Search for the cell housing the specified text and yield its (x, y) center coordinate. 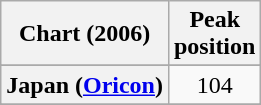
104 (214, 85)
Peakposition (214, 34)
Chart (2006) (85, 34)
Japan (Oricon) (85, 85)
